Extract the (x, y) coordinate from the center of the cell holding the provided text.  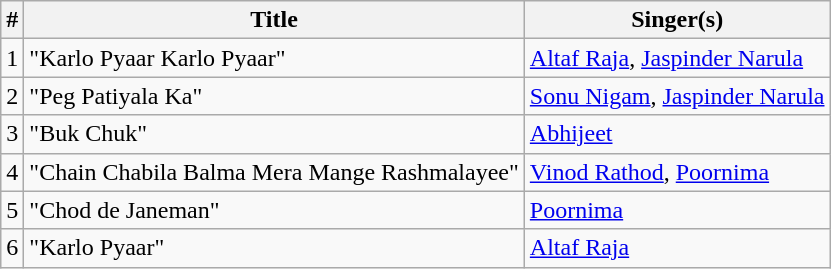
"Peg Patiyala Ka" (274, 96)
Altaf Raja (677, 248)
Sonu Nigam, Jaspinder Narula (677, 96)
2 (12, 96)
5 (12, 210)
Poornima (677, 210)
4 (12, 172)
"Karlo Pyaar" (274, 248)
"Chod de Janeman" (274, 210)
"Buk Chuk" (274, 134)
Abhijeet (677, 134)
6 (12, 248)
"Karlo Pyaar Karlo Pyaar" (274, 58)
Title (274, 20)
3 (12, 134)
Altaf Raja, Jaspinder Narula (677, 58)
1 (12, 58)
Singer(s) (677, 20)
"Chain Chabila Balma Mera Mange Rashmalayee" (274, 172)
# (12, 20)
Vinod Rathod, Poornima (677, 172)
